Pinpoint the cell where the given text exists, returning its [X, Y] midpoint coordinate. 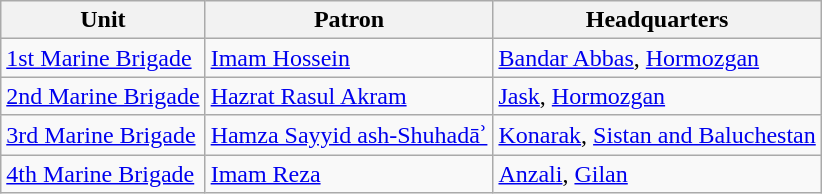
2nd Marine Brigade [103, 96]
Hamza Sayyid ash-Shuhadāʾ [349, 135]
Anzali, Gilan [657, 173]
3rd Marine Brigade [103, 135]
Jask, Hormozgan [657, 96]
Headquarters [657, 20]
Bandar Abbas, Hormozgan [657, 58]
1st Marine Brigade [103, 58]
Konarak, Sistan and Baluchestan [657, 135]
Patron [349, 20]
Imam Reza [349, 173]
Unit [103, 20]
4th Marine Brigade [103, 173]
Imam Hossein [349, 58]
Hazrat Rasul Akram [349, 96]
